Identify which cell holds the provided text, then report its [x, y] central coordinate. 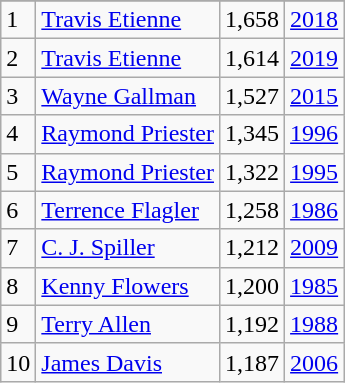
7 [18, 248]
1,614 [252, 58]
1,322 [252, 172]
1986 [314, 210]
1,187 [252, 362]
2009 [314, 248]
Terrence Flagler [128, 210]
1,258 [252, 210]
8 [18, 286]
1988 [314, 324]
1 [18, 20]
2015 [314, 96]
James Davis [128, 362]
4 [18, 134]
1996 [314, 134]
Wayne Gallman [128, 96]
10 [18, 362]
1,527 [252, 96]
6 [18, 210]
2019 [314, 58]
1,192 [252, 324]
2006 [314, 362]
5 [18, 172]
Kenny Flowers [128, 286]
C. J. Spiller [128, 248]
1985 [314, 286]
Terry Allen [128, 324]
1,212 [252, 248]
9 [18, 324]
3 [18, 96]
1995 [314, 172]
1,200 [252, 286]
1,345 [252, 134]
2 [18, 58]
2018 [314, 20]
1,658 [252, 20]
